Locate the cell with the specified text and output its (X, Y) center coordinate. 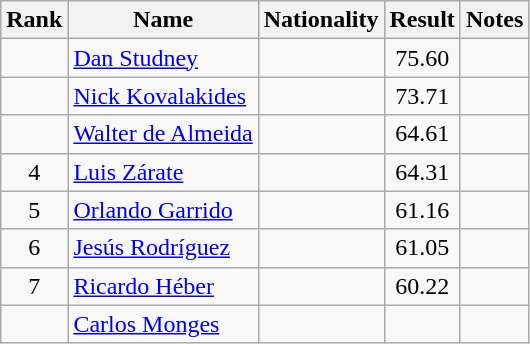
Carlos Monges (163, 324)
73.71 (422, 96)
61.16 (422, 210)
Orlando Garrido (163, 210)
Walter de Almeida (163, 134)
Rank (34, 20)
4 (34, 172)
Result (422, 20)
Luis Zárate (163, 172)
60.22 (422, 286)
Ricardo Héber (163, 286)
Nick Kovalakides (163, 96)
64.61 (422, 134)
64.31 (422, 172)
7 (34, 286)
Nationality (321, 20)
Name (163, 20)
5 (34, 210)
6 (34, 248)
61.05 (422, 248)
Dan Studney (163, 58)
75.60 (422, 58)
Jesús Rodríguez (163, 248)
Notes (494, 20)
